Identify which cell holds the provided text, then report its (x, y) central coordinate. 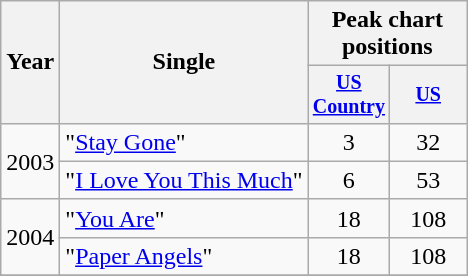
"Stay Gone" (184, 142)
2004 (30, 237)
"Paper Angels" (184, 256)
US (428, 94)
53 (428, 180)
US Country (349, 94)
3 (349, 142)
6 (349, 180)
Peak chartpositions (388, 34)
Year (30, 62)
32 (428, 142)
"I Love You This Much" (184, 180)
2003 (30, 161)
"You Are" (184, 218)
Single (184, 62)
